Find where the given text appears and provide that cell's center as [x, y] coordinate. 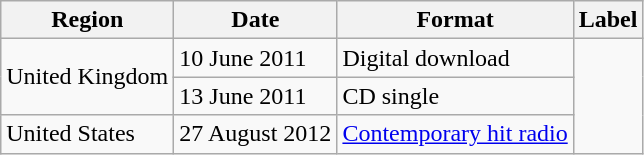
Region [88, 20]
13 June 2011 [256, 96]
United Kingdom [88, 77]
Contemporary hit radio [455, 134]
10 June 2011 [256, 58]
Format [455, 20]
27 August 2012 [256, 134]
Digital download [455, 58]
Label [608, 20]
Date [256, 20]
United States [88, 134]
CD single [455, 96]
